Identify which cell holds the provided text, then report its [x, y] central coordinate. 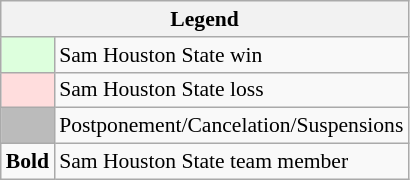
Bold [28, 162]
Sam Houston State loss [231, 90]
Legend [205, 19]
Postponement/Cancelation/Suspensions [231, 126]
Sam Houston State team member [231, 162]
Sam Houston State win [231, 55]
